Output the [x, y] coordinate of the center of the cell containing the given text.  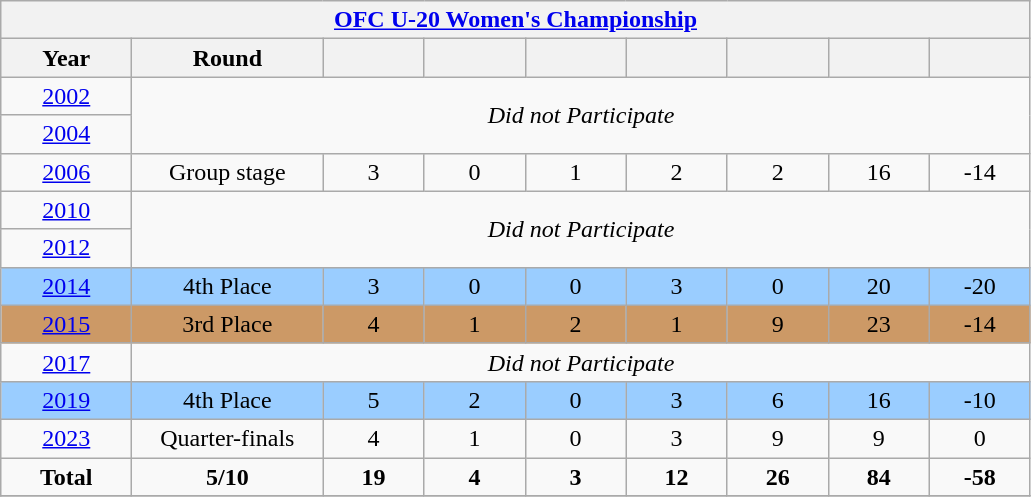
2015 [66, 324]
-20 [980, 286]
Quarter-finals [228, 438]
Round [228, 58]
Total [66, 477]
84 [878, 477]
20 [878, 286]
Year [66, 58]
6 [778, 400]
2004 [66, 134]
-10 [980, 400]
12 [676, 477]
5 [374, 400]
2010 [66, 210]
23 [878, 324]
2014 [66, 286]
26 [778, 477]
2012 [66, 248]
2019 [66, 400]
Group stage [228, 172]
5/10 [228, 477]
2023 [66, 438]
19 [374, 477]
2002 [66, 96]
2006 [66, 172]
-58 [980, 477]
2017 [66, 362]
3rd Place [228, 324]
OFC U-20 Women's Championship [516, 20]
